Scan for the cell matching the given text and deliver its [x, y] coordinate at center. 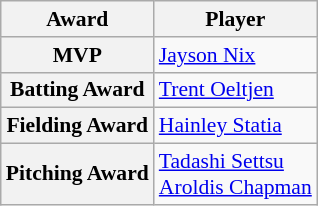
Hainley Statia [236, 126]
Trent Oeltjen [236, 90]
Fielding Award [78, 126]
Jayson Nix [236, 55]
Batting Award [78, 90]
Pitching Award [78, 174]
Tadashi Settsu Aroldis Chapman [236, 174]
Player [236, 19]
Award [78, 19]
MVP [78, 55]
